Find where the given text appears and provide that cell's center as [x, y] coordinate. 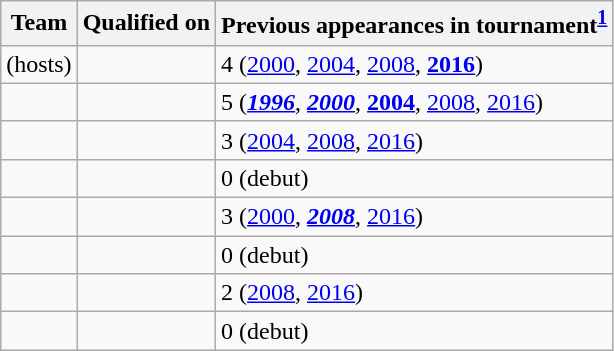
Qualified on [146, 24]
3 (2004, 2008, 2016) [414, 140]
4 (2000, 2004, 2008, 2016) [414, 64]
Team [39, 24]
2 (2008, 2016) [414, 293]
Previous appearances in tournament1 [414, 24]
(hosts) [39, 64]
3 (2000, 2008, 2016) [414, 217]
5 (1996, 2000, 2004, 2008, 2016) [414, 102]
